Locate the cell with the specified text and output its [X, Y] center coordinate. 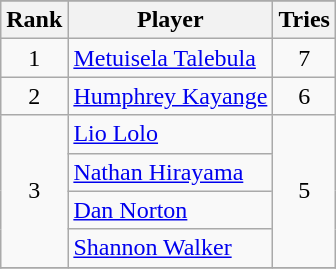
2 [34, 96]
Metuisela Talebula [170, 58]
Player [170, 20]
Humphrey Kayange [170, 96]
3 [34, 191]
1 [34, 58]
5 [304, 191]
Dan Norton [170, 210]
Tries [304, 20]
Rank [34, 20]
Shannon Walker [170, 248]
6 [304, 96]
Lio Lolo [170, 134]
Nathan Hirayama [170, 172]
7 [304, 58]
